Pinpoint the cell where the given text exists, returning its (x, y) midpoint coordinate. 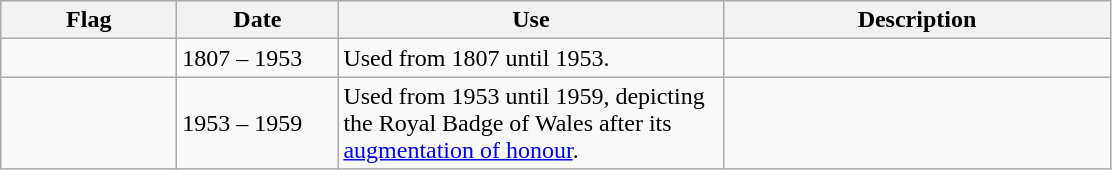
Used from 1953 until 1959, depicting the Royal Badge of Wales after its augmentation of honour. (531, 123)
Used from 1807 until 1953. (531, 58)
1807 – 1953 (258, 58)
Date (258, 20)
1953 – 1959 (258, 123)
Use (531, 20)
Description (917, 20)
Flag (89, 20)
